Capture the cell that displays the provided text and extract its (x, y) central coordinate. 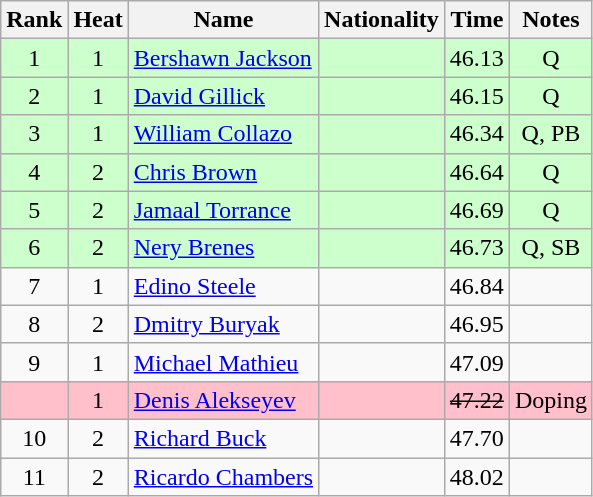
Bershawn Jackson (223, 58)
4 (34, 172)
11 (34, 477)
6 (34, 248)
5 (34, 210)
Heat (98, 20)
Q, SB (550, 248)
47.09 (476, 362)
46.13 (476, 58)
Jamaal Torrance (223, 210)
Nationality (382, 20)
Richard Buck (223, 438)
Chris Brown (223, 172)
William Collazo (223, 134)
Denis Alekseyev (223, 400)
47.70 (476, 438)
Name (223, 20)
9 (34, 362)
46.73 (476, 248)
Notes (550, 20)
46.69 (476, 210)
46.15 (476, 96)
Doping (550, 400)
46.64 (476, 172)
48.02 (476, 477)
46.34 (476, 134)
Ricardo Chambers (223, 477)
Dmitry Buryak (223, 324)
8 (34, 324)
Rank (34, 20)
David Gillick (223, 96)
7 (34, 286)
Time (476, 20)
46.84 (476, 286)
Q, PB (550, 134)
Nery Brenes (223, 248)
46.95 (476, 324)
10 (34, 438)
3 (34, 134)
47.22 (476, 400)
Edino Steele (223, 286)
Michael Mathieu (223, 362)
